Scan for the cell matching the given text and deliver its (X, Y) coordinate at center. 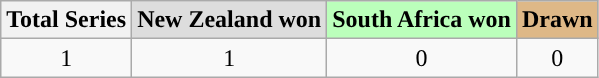
Total Series (66, 20)
South Africa won (422, 20)
New Zealand won (230, 20)
Drawn (557, 20)
